Return [X, Y] of the center of cell containing provided text 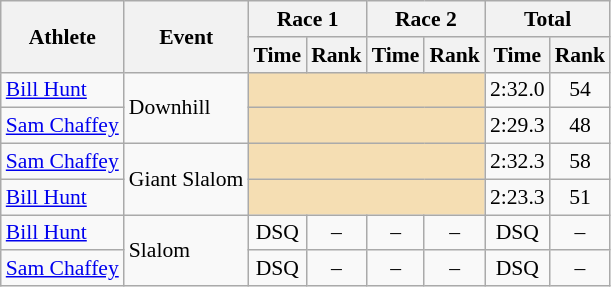
51 [580, 197]
48 [580, 126]
Giant Slalom [186, 180]
Race 2 [426, 19]
Event [186, 36]
2:23.3 [518, 197]
Athlete [62, 36]
54 [580, 90]
Total [548, 19]
58 [580, 162]
Downhill [186, 108]
2:32.3 [518, 162]
Slalom [186, 250]
Race 1 [307, 19]
2:29.3 [518, 126]
2:32.0 [518, 90]
